Determine the [X, Y] coordinate at the center of the cell enclosing the given text.  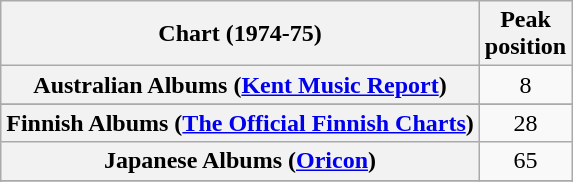
Chart (1974-75) [240, 34]
28 [525, 123]
Australian Albums (Kent Music Report) [240, 85]
Finnish Albums (The Official Finnish Charts) [240, 123]
65 [525, 161]
8 [525, 85]
Peak position [525, 34]
Japanese Albums (Oricon) [240, 161]
